Determine the (X, Y) coordinate at the center of the cell enclosing the given text.  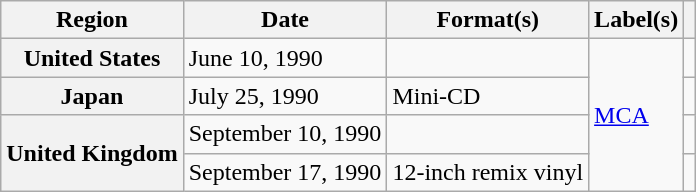
September 10, 1990 (285, 134)
Label(s) (636, 20)
Date (285, 20)
12-inch remix vinyl (488, 172)
June 10, 1990 (285, 58)
Format(s) (488, 20)
Region (92, 20)
MCA (636, 115)
July 25, 1990 (285, 96)
Japan (92, 96)
United States (92, 58)
September 17, 1990 (285, 172)
United Kingdom (92, 153)
Mini-CD (488, 96)
